Detect which cell encompasses the target text, then output its [x, y] center coordinate. 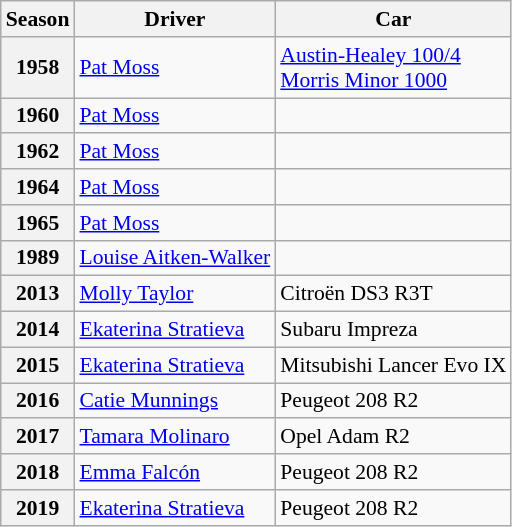
1964 [38, 187]
Molly Taylor [174, 294]
2015 [38, 365]
Driver [174, 19]
Louise Aitken-Walker [174, 258]
1962 [38, 152]
1958 [38, 68]
1960 [38, 116]
2019 [38, 508]
1965 [38, 223]
2016 [38, 401]
2014 [38, 330]
Opel Adam R2 [393, 437]
Citroën DS3 R3T [393, 294]
1989 [38, 258]
Tamara Molinaro [174, 437]
Car [393, 19]
2018 [38, 472]
Austin-Healey 100/4Morris Minor 1000 [393, 68]
2013 [38, 294]
Subaru Impreza [393, 330]
2017 [38, 437]
Season [38, 19]
Catie Munnings [174, 401]
Mitsubishi Lancer Evo IX [393, 365]
Emma Falcón [174, 472]
